Find where the given text appears and provide that cell's center as [X, Y] coordinate. 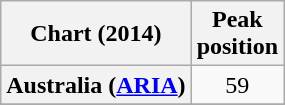
Australia (ARIA) [96, 85]
Peakposition [237, 34]
Chart (2014) [96, 34]
59 [237, 85]
